Locate the cell with the specified text and output its (X, Y) center coordinate. 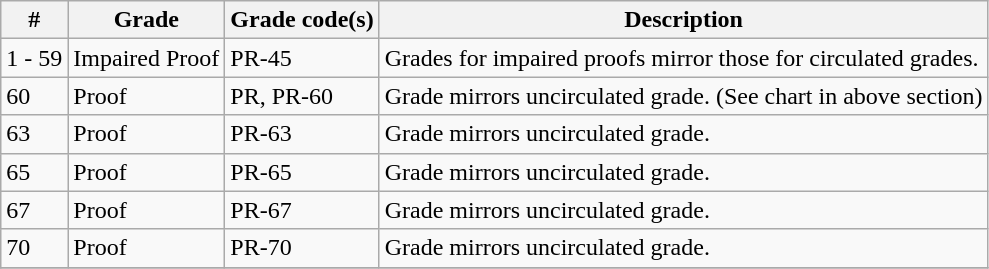
PR-63 (302, 134)
60 (34, 96)
70 (34, 248)
1 - 59 (34, 58)
63 (34, 134)
PR-70 (302, 248)
Grade (146, 20)
Impaired Proof (146, 58)
Description (684, 20)
Grades for impaired proofs mirror those for circulated grades. (684, 58)
PR-45 (302, 58)
PR-65 (302, 172)
65 (34, 172)
Grade code(s) (302, 20)
# (34, 20)
67 (34, 210)
PR, PR-60 (302, 96)
PR-67 (302, 210)
Grade mirrors uncirculated grade. (See chart in above section) (684, 96)
